Pinpoint the cell where the given text exists, returning its [X, Y] midpoint coordinate. 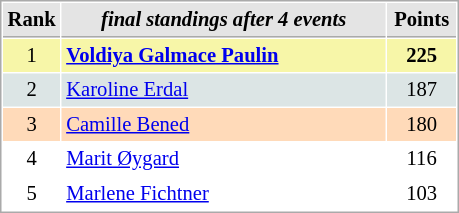
103 [422, 194]
Voldiya Galmace Paulin [224, 56]
Karoline Erdal [224, 90]
1 [32, 56]
116 [422, 158]
2 [32, 90]
final standings after 4 events [224, 20]
187 [422, 90]
225 [422, 56]
Marit Øygard [224, 158]
Marlene Fichtner [224, 194]
5 [32, 194]
Rank [32, 20]
Camille Bened [224, 124]
180 [422, 124]
3 [32, 124]
4 [32, 158]
Points [422, 20]
